Locate the cell with the specified text and output its (X, Y) center coordinate. 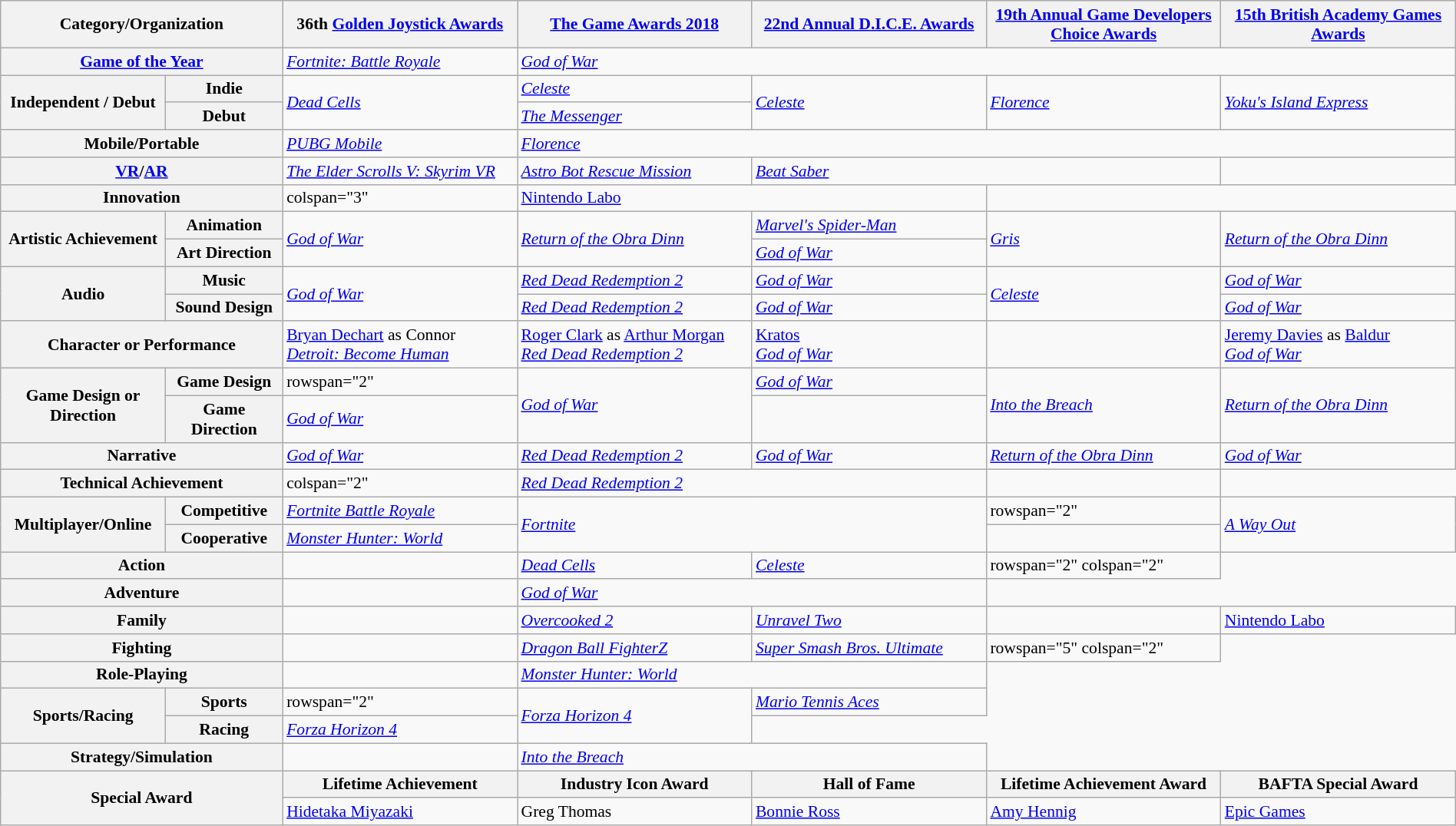
15th British Academy Games Awards (1339, 25)
Category/Organization (141, 25)
The Messenger (634, 116)
Game Design or Direction (83, 405)
Hall of Fame (869, 785)
Bryan Dechart as ConnorDetroit: Become Human (399, 344)
Innovation (141, 198)
Debut (224, 116)
Dragon Ball FighterZ (634, 647)
Character or Performance (141, 344)
Hidetaka Miyazaki (399, 811)
36th Golden Joystick Awards (399, 25)
Amy Hennig (1103, 811)
Fortnite: Battle Royale (399, 61)
colspan="2" (399, 484)
Yoku's Island Express (1339, 103)
Music (224, 280)
colspan="3" (399, 198)
rowspan="2" colspan="2" (1103, 565)
22nd Annual D.I.C.E. Awards (869, 25)
Adventure (141, 593)
Fighting (141, 647)
Beat Saber (986, 170)
Role-Playing (141, 675)
A Way Out (1339, 524)
Marvel's Spider-Man (869, 226)
Fortnite Battle Royale (399, 510)
Game of the Year (141, 61)
Sports/Racing (83, 715)
19th Annual Game Developers Choice Awards (1103, 25)
Super Smash Bros. Ultimate (869, 647)
Industry Icon Award (634, 785)
Competitive (224, 510)
Fortnite (753, 524)
Special Award (141, 798)
Art Direction (224, 253)
Sound Design (224, 307)
Independent / Debut (83, 103)
Cooperative (224, 538)
Narrative (141, 456)
Jeremy Davies as BaldurGod of War (1339, 344)
rowspan="5" colspan="2" (1103, 647)
Animation (224, 226)
Game Design (224, 382)
Gris (1103, 240)
Overcooked 2 (634, 620)
The Game Awards 2018 (634, 25)
Multiplayer/Online (83, 524)
Sports (224, 702)
VR/AR (141, 170)
Epic Games (1339, 811)
Indie (224, 89)
Family (141, 620)
Game Direction (224, 419)
Technical Achievement (141, 484)
BAFTA Special Award (1339, 785)
Bonnie Ross (869, 811)
Mario Tennis Aces (869, 702)
Greg Thomas (634, 811)
KratosGod of War (869, 344)
Lifetime Achievement Award (1103, 785)
Astro Bot Rescue Mission (634, 170)
PUBG Mobile (399, 144)
Audio (83, 293)
Roger Clark as Arthur MorganRed Dead Redemption 2 (634, 344)
Artistic Achievement (83, 240)
Racing (224, 729)
Action (141, 565)
Lifetime Achievement (399, 785)
Strategy/Simulation (141, 757)
Unravel Two (869, 620)
The Elder Scrolls V: Skyrim VR (399, 170)
Mobile/Portable (141, 144)
